Output the [X, Y] coordinate of the center of the cell containing the given text.  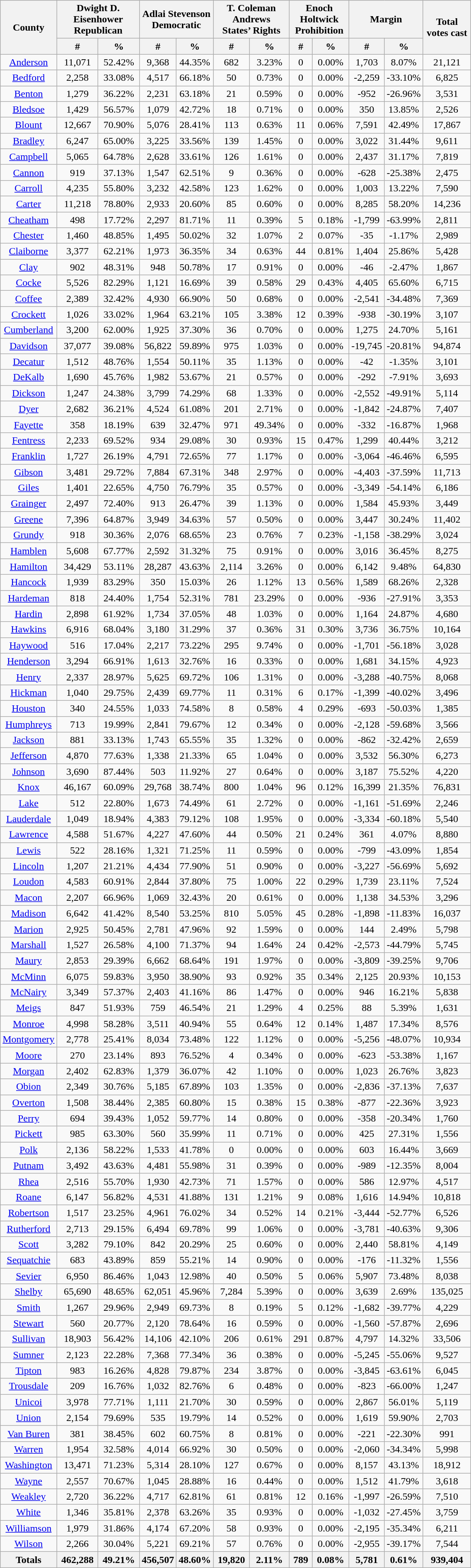
1,743 [158, 740]
-1,842 [367, 409]
7 [301, 535]
16.76% [119, 1386]
9,611 [447, 141]
Overton [29, 1102]
5,540 [447, 819]
30.76% [119, 1087]
-3,227 [367, 866]
131 [231, 1197]
2,337 [77, 677]
62.21% [119, 251]
0.21% [331, 1213]
83.29% [119, 582]
0.19% [269, 1307]
1.07% [269, 236]
69.72% [195, 677]
2,154 [77, 1418]
5.05% [269, 913]
1,487 [367, 1024]
10,818 [447, 1197]
22.28% [119, 1355]
5,608 [77, 551]
5,428 [447, 251]
-16.87% [403, 425]
1.10% [269, 1071]
3.38% [269, 314]
42.49% [403, 125]
348 [231, 472]
78.64% [195, 1323]
3,531 [447, 94]
25.41% [119, 1040]
36.45% [403, 551]
1,121 [158, 283]
48 [231, 614]
76.79% [195, 488]
3,232 [158, 188]
7,368 [158, 1355]
74.58% [195, 708]
-7.91% [403, 377]
-40.63% [403, 1229]
29.15% [119, 1229]
1,279 [77, 94]
77.63% [119, 756]
4,014 [158, 1449]
0.31% [269, 692]
5,185 [158, 1087]
41.78% [195, 1150]
6,595 [447, 456]
1,554 [158, 362]
3,496 [447, 692]
3,618 [447, 1481]
105 [231, 314]
55.70% [119, 1181]
Bledsoe [29, 109]
-25.38% [403, 172]
Sullivan [29, 1339]
82.29% [119, 283]
-332 [367, 425]
Cannon [29, 172]
34.15% [403, 661]
McNairy [29, 992]
144 [367, 929]
8,576 [447, 1024]
3,353 [447, 598]
0.68% [269, 299]
62.81% [195, 1497]
-50.03% [403, 708]
Warren [29, 1449]
8,034 [158, 1040]
1,681 [367, 661]
0.92% [269, 976]
Tipton [29, 1370]
18.19% [119, 425]
92 [231, 929]
Montgomery [29, 1040]
270 [77, 1055]
23.25% [119, 1213]
-35 [367, 236]
1,023 [367, 1071]
Fayette [29, 425]
1,049 [77, 819]
-60.18% [403, 819]
28.88% [195, 1481]
1,982 [158, 377]
88 [367, 1008]
29.96% [119, 1307]
93 [231, 976]
19.99% [119, 724]
-37.59% [403, 472]
6,273 [447, 756]
12,667 [77, 125]
0.70% [269, 330]
24.55% [119, 708]
4,870 [77, 756]
0.44% [269, 1481]
Dyer [29, 409]
0.67% [269, 1465]
1,754 [158, 598]
Hamilton [29, 567]
-1,399 [367, 692]
1,690 [77, 377]
3,639 [367, 1292]
-49.91% [403, 393]
1,321 [158, 850]
0.16% [331, 1497]
11.92% [195, 772]
498 [77, 220]
5,076 [158, 125]
1,925 [158, 330]
Houston [29, 708]
McMinn [29, 976]
7,544 [447, 1544]
3,187 [367, 772]
71 [231, 1181]
-22.36% [403, 1102]
43.13% [403, 1465]
1,275 [367, 330]
58.81% [403, 1245]
17 [231, 267]
-37.13% [403, 1087]
65,690 [77, 1292]
0.56% [331, 582]
30.24% [403, 519]
1,867 [447, 267]
9,306 [447, 1229]
859 [158, 1260]
1,495 [158, 236]
15.03% [195, 582]
-3,064 [367, 456]
Pickett [29, 1134]
4,531 [158, 1197]
68 [231, 393]
291 [301, 1339]
1,673 [158, 803]
126 [231, 157]
1.17% [269, 456]
71.23% [119, 1465]
Hickman [29, 692]
45.93% [403, 504]
1,734 [158, 614]
-51.69% [403, 803]
1,973 [158, 251]
-2,195 [367, 1528]
3,377 [77, 251]
13 [301, 582]
-22.30% [403, 1433]
76.52% [195, 1055]
9,706 [447, 960]
Madison [29, 913]
46,167 [77, 787]
7,884 [158, 472]
4,791 [158, 456]
2,258 [77, 78]
67.77% [119, 551]
DeKalb [29, 377]
8.07% [403, 62]
Weakley [29, 1497]
79.12% [195, 819]
20 [231, 897]
4.07% [403, 835]
586 [367, 1181]
108 [231, 819]
Fentress [29, 440]
64.78% [119, 157]
810 [231, 913]
38.90% [195, 976]
Maury [29, 960]
67.31% [195, 472]
3,799 [158, 393]
26.19% [119, 456]
7,819 [447, 157]
29.75% [119, 692]
Hancock [29, 582]
913 [158, 504]
1,508 [77, 1102]
1,167 [447, 1055]
1.57% [269, 1181]
7,591 [367, 125]
Dickson [29, 393]
25 [231, 1245]
71.25% [195, 850]
31.17% [403, 157]
1,964 [158, 314]
3,212 [447, 440]
Washington [29, 1465]
1.95% [269, 819]
512 [77, 803]
-1.17% [403, 236]
39.43% [119, 1118]
-44.79% [403, 945]
2,437 [367, 157]
27 [231, 772]
62.51% [195, 172]
Giles [29, 488]
87.44% [119, 772]
3,823 [447, 1071]
1,111 [158, 1402]
4,680 [447, 614]
Loudon [29, 882]
6,662 [158, 960]
1.29% [269, 1008]
1,547 [158, 172]
1.45% [269, 141]
1.61% [269, 157]
68.64% [195, 960]
358 [77, 425]
-1.35% [403, 362]
60.91% [119, 882]
1.31% [269, 677]
0.18% [331, 220]
64,830 [447, 567]
-5,256 [367, 1040]
Marion [29, 929]
0.48% [269, 1386]
24.70% [403, 330]
516 [77, 645]
26 [231, 582]
16,037 [447, 913]
51.67% [119, 835]
-43.09% [403, 850]
Margin [386, 19]
65.60% [403, 283]
1,854 [447, 850]
4,149 [447, 1245]
-1,898 [367, 913]
6,950 [77, 1276]
-2,552 [367, 393]
Cocke [29, 283]
Total votes cast [447, 27]
1.64% [269, 945]
3,107 [447, 314]
-40.02% [403, 692]
52.31% [195, 598]
4,828 [158, 1370]
Greene [29, 519]
48.60% [195, 1560]
1,385 [447, 708]
0.28% [331, 913]
3,566 [447, 724]
Marshall [29, 945]
6,494 [158, 1229]
10,164 [447, 630]
20.29% [195, 1245]
6,526 [447, 1213]
Enoch HoltwickProhibition [319, 19]
0.42% [331, 945]
639 [158, 425]
759 [158, 1008]
-2,259 [367, 78]
29.72% [119, 472]
7,524 [447, 882]
106 [231, 677]
6,147 [77, 1197]
Rutherford [29, 1229]
45 [301, 913]
0.23% [331, 535]
82.76% [195, 1386]
0.80% [269, 1118]
5,692 [447, 866]
17.34% [403, 1024]
2,853 [77, 960]
51.93% [119, 1008]
6,186 [447, 488]
86 [231, 992]
7,637 [447, 1087]
37 [231, 630]
81.71% [195, 220]
4,405 [367, 283]
4,235 [77, 188]
2.11% [269, 1560]
1,164 [367, 614]
234 [231, 1370]
24.87% [403, 614]
77 [231, 456]
41.42% [119, 913]
2,682 [77, 409]
2,231 [158, 94]
2,867 [367, 1402]
6,211 [447, 1528]
-936 [367, 598]
8,540 [158, 913]
3,282 [77, 1245]
1,003 [367, 188]
13,471 [77, 1465]
69.73% [195, 1307]
-55.06% [403, 1355]
62,051 [158, 1292]
6,825 [447, 78]
27.31% [403, 1134]
2,440 [367, 1245]
-1,701 [367, 645]
20.93% [403, 976]
Lincoln [29, 866]
-4,403 [367, 472]
63.21% [195, 314]
68.04% [119, 630]
946 [367, 992]
2,592 [158, 551]
2,720 [77, 1497]
13.85% [403, 109]
902 [77, 267]
59.89% [195, 346]
1,299 [367, 440]
16.44% [403, 1150]
19,820 [231, 1560]
-3,781 [367, 1229]
32 [231, 236]
381 [77, 1433]
-11.32% [403, 1260]
28.41% [195, 125]
5,114 [447, 393]
37.13% [119, 172]
Stewart [29, 1323]
86.46% [119, 1276]
69.52% [119, 440]
Sequatchie [29, 1260]
0.47% [331, 440]
53.25% [195, 913]
55.80% [119, 188]
Unicoi [29, 1402]
96 [301, 787]
50.11% [195, 362]
36.75% [403, 630]
11,071 [77, 62]
3,950 [158, 976]
-52.77% [403, 1213]
-33.10% [403, 78]
985 [77, 1134]
5,838 [447, 992]
Putnam [29, 1165]
47.96% [195, 929]
939,404 [447, 1560]
21.33% [195, 756]
-989 [367, 1165]
3,349 [77, 992]
2,402 [77, 1071]
Roane [29, 1197]
2,475 [447, 172]
16.69% [195, 283]
-54.14% [403, 488]
2,659 [447, 740]
-32.42% [403, 740]
123 [231, 188]
Lewis [29, 850]
70.67% [119, 1481]
Totals [29, 1560]
59.90% [403, 1418]
-26.59% [403, 1497]
Grundy [29, 535]
3.87% [269, 1370]
3,016 [367, 551]
Gibson [29, 472]
34,429 [77, 567]
33.02% [119, 314]
Blount [29, 125]
Shelby [29, 1292]
69.78% [195, 1229]
3,690 [77, 772]
56.01% [403, 1402]
-1,997 [367, 1497]
10,934 [447, 1040]
3,180 [158, 630]
0.43% [331, 283]
1.62% [269, 188]
-2.47% [403, 267]
73.22% [195, 645]
206 [231, 1339]
2.69% [403, 1292]
32.43% [195, 897]
12.98% [195, 1276]
2,713 [77, 1229]
22 [301, 882]
Monroe [29, 1024]
4,588 [77, 835]
2 [301, 236]
1,703 [367, 62]
Hardeman [29, 598]
3,200 [77, 330]
32.47% [195, 425]
16,399 [367, 787]
6,142 [367, 567]
2,781 [158, 929]
-628 [367, 172]
Coffee [29, 299]
11,713 [447, 472]
8,038 [447, 1276]
T. Coleman AndrewsStates’ Rights [251, 19]
Wayne [29, 1481]
60.75% [195, 1433]
4,524 [158, 409]
1,760 [447, 1118]
4,220 [447, 772]
1,460 [77, 236]
-39.17% [403, 1544]
29.08% [195, 440]
1,052 [158, 1118]
975 [231, 346]
14,236 [447, 204]
Bradley [29, 141]
36.07% [195, 1071]
3,101 [447, 362]
60.09% [119, 787]
Union [29, 1418]
7,510 [447, 1497]
0.07% [331, 236]
2.72% [269, 803]
2,389 [77, 299]
56.57% [119, 109]
-2,573 [367, 945]
64.87% [119, 519]
1,346 [77, 1513]
51 [231, 866]
47.60% [195, 835]
9.48% [403, 567]
79.87% [195, 1370]
-1,032 [367, 1513]
781 [231, 598]
3,949 [158, 519]
Moore [29, 1055]
Jackson [29, 740]
2,403 [158, 992]
1,613 [158, 661]
1,527 [77, 945]
-66.00% [403, 1386]
29.39% [119, 960]
1,338 [158, 756]
4,434 [158, 866]
3,759 [447, 1513]
37.05% [195, 614]
63.26% [195, 1513]
36.21% [119, 409]
2,266 [77, 1544]
26.76% [403, 1071]
-63.99% [403, 220]
-1,560 [367, 1323]
30.04% [119, 1544]
58.22% [119, 1150]
1.21% [269, 1197]
28.97% [119, 677]
Carroll [29, 188]
2,497 [77, 504]
-3,334 [367, 819]
46.54% [195, 1008]
Decatur [29, 362]
2,207 [77, 897]
23.14% [119, 1055]
881 [77, 740]
1,954 [77, 1449]
2,703 [447, 1418]
23.29% [269, 598]
32.76% [195, 661]
Rhea [29, 1181]
2,949 [158, 1307]
53.67% [195, 377]
-46.46% [403, 456]
33.56% [195, 141]
21.35% [403, 787]
72.65% [195, 456]
11,402 [447, 519]
55 [231, 1024]
7,369 [447, 299]
2,989 [447, 236]
3,978 [77, 1402]
2.71% [269, 409]
66.91% [119, 661]
2,439 [158, 692]
8,275 [447, 551]
Clay [29, 267]
-292 [367, 377]
1,631 [447, 1008]
-2,128 [367, 724]
3,669 [447, 1150]
Johnson [29, 772]
1,401 [77, 488]
-938 [367, 314]
-2,836 [367, 1087]
1,026 [77, 314]
602 [158, 1433]
59.83% [119, 976]
0.14% [331, 1024]
1,589 [367, 582]
4,174 [158, 1528]
-34.34% [403, 1449]
1,727 [77, 456]
-34.48% [403, 299]
7,407 [447, 409]
-2,060 [367, 1449]
3,923 [447, 1102]
7,284 [231, 1292]
28.16% [119, 850]
1,968 [447, 425]
1,138 [367, 897]
5,781 [367, 1560]
919 [77, 172]
44.35% [195, 62]
58 [231, 1528]
56.82% [119, 1197]
3,449 [447, 504]
800 [231, 787]
1.47% [269, 992]
295 [231, 645]
-20.34% [403, 1118]
17.72% [119, 220]
75.52% [403, 772]
1,267 [77, 1307]
20.60% [195, 204]
Grainger [29, 504]
42.73% [195, 1181]
31.44% [403, 141]
16.21% [403, 992]
33.13% [119, 740]
60.80% [195, 1102]
Smith [29, 1307]
Carter [29, 204]
26.47% [195, 504]
-38.29% [403, 535]
2,696 [447, 1323]
Sumner [29, 1355]
Obion [29, 1087]
535 [158, 1418]
79.10% [119, 1245]
41.88% [195, 1197]
56,822 [158, 346]
-3,809 [367, 960]
-11.83% [403, 913]
3,296 [447, 897]
Morgan [29, 1071]
32.58% [119, 1449]
29 [301, 283]
62.00% [119, 330]
3,492 [77, 1165]
21.70% [195, 1402]
22.65% [119, 488]
Sevier [29, 1276]
-27.91% [403, 598]
456,507 [158, 1560]
8,285 [367, 204]
683 [77, 1260]
67.20% [195, 1528]
0.87% [331, 1339]
24.38% [119, 393]
2,328 [447, 582]
113 [231, 125]
2,114 [231, 567]
33.61% [195, 157]
5,625 [158, 677]
61.92% [119, 614]
61.08% [195, 409]
19.79% [195, 1418]
1,533 [158, 1150]
789 [301, 1560]
2,136 [77, 1150]
49.34% [269, 425]
918 [77, 535]
21,121 [447, 62]
-19,745 [367, 346]
3,024 [447, 535]
8,004 [447, 1165]
0.33% [269, 661]
24.40% [119, 598]
66.92% [195, 1449]
Campbell [29, 157]
4,383 [158, 819]
66.90% [195, 299]
71.37% [195, 945]
County [29, 27]
934 [158, 440]
23 [231, 535]
1,739 [367, 882]
7,590 [447, 188]
74.29% [195, 393]
2,925 [77, 929]
42.10% [195, 1339]
16.26% [119, 1370]
-63.61% [403, 1370]
76.02% [195, 1213]
201 [231, 409]
50.45% [119, 929]
4,998 [77, 1024]
65.00% [119, 141]
-176 [367, 1260]
1,032 [158, 1386]
28.10% [195, 1465]
3.26% [269, 567]
Benton [29, 94]
2,628 [158, 157]
4,583 [77, 882]
5,998 [447, 1449]
43.89% [119, 1260]
-26.96% [403, 94]
58.20% [403, 204]
66.18% [195, 78]
56.42% [119, 1339]
1.00% [269, 882]
76,831 [447, 787]
42.58% [195, 188]
3,736 [367, 630]
-823 [367, 1386]
29,768 [158, 787]
-2,955 [367, 1544]
-3,845 [367, 1370]
38.44% [119, 1102]
Haywood [29, 645]
33.08% [119, 78]
7,396 [77, 519]
Hamblen [29, 551]
5,119 [447, 1402]
63.18% [195, 94]
1,979 [77, 1528]
3,225 [158, 141]
-2,541 [367, 299]
99 [231, 1229]
127 [231, 1465]
18,912 [447, 1465]
5,526 [77, 283]
Macon [29, 897]
5,161 [447, 330]
4,481 [158, 1165]
39.08% [119, 346]
9,368 [158, 62]
2,898 [77, 614]
2,125 [367, 976]
8,068 [447, 677]
-623 [367, 1055]
-799 [367, 850]
0.30% [331, 630]
26.58% [119, 945]
2,120 [158, 1323]
1,379 [158, 1071]
1,040 [77, 692]
3,028 [447, 645]
69.21% [195, 1544]
1,207 [77, 866]
6,045 [447, 1370]
503 [158, 772]
-1,161 [367, 803]
948 [158, 267]
1.33% [269, 393]
2,297 [158, 220]
42.72% [195, 109]
Claiborne [29, 251]
2,385 [158, 1102]
40.44% [403, 440]
3,294 [77, 661]
6,642 [77, 913]
Trousdale [29, 1386]
Robertson [29, 1213]
2,378 [158, 1513]
0.17% [331, 692]
48.76% [119, 362]
37,077 [77, 346]
35.99% [195, 1134]
33,506 [447, 1339]
65.55% [195, 740]
Davidson [29, 346]
Cheatham [29, 220]
2,844 [158, 882]
2,217 [158, 645]
Anderson [29, 62]
Franklin [29, 456]
209 [77, 1386]
13.22% [403, 188]
4,961 [158, 1213]
63.30% [119, 1134]
Cumberland [29, 330]
30.36% [119, 535]
3,022 [367, 141]
67.89% [195, 1087]
-30.19% [403, 314]
1.35% [269, 1087]
37.80% [195, 882]
4,797 [367, 1339]
983 [77, 1370]
35.81% [119, 1513]
45.76% [119, 377]
-56.69% [403, 866]
37.30% [195, 330]
2,233 [77, 440]
56.30% [403, 756]
Bedford [29, 78]
Hawkins [29, 630]
23.11% [403, 882]
2,811 [447, 220]
3,511 [158, 1024]
68.65% [195, 535]
6,715 [447, 283]
White [29, 1513]
847 [77, 1008]
Williamson [29, 1528]
12.97% [403, 1181]
Lawrence [29, 835]
2,841 [158, 724]
-27.45% [403, 1513]
4,930 [158, 299]
70.90% [119, 125]
1,404 [367, 251]
-862 [367, 740]
17,867 [447, 125]
713 [77, 724]
2,246 [447, 803]
41.16% [195, 992]
6,247 [77, 141]
41.79% [403, 1481]
18.94% [119, 819]
52.42% [119, 62]
48.85% [119, 236]
2,076 [158, 535]
3,532 [367, 756]
1.97% [269, 960]
94 [231, 945]
18,903 [77, 1339]
2.49% [403, 929]
1,619 [367, 1418]
58.28% [119, 1024]
77.71% [119, 1402]
62.83% [119, 1071]
5,221 [158, 1544]
Meigs [29, 1008]
1.59% [269, 929]
425 [367, 1134]
-46 [367, 267]
971 [231, 425]
-20.81% [403, 346]
4,227 [158, 835]
4,717 [158, 1497]
Jefferson [29, 756]
8,157 [367, 1465]
139 [231, 141]
-12.35% [403, 1165]
14.32% [403, 1339]
694 [77, 1118]
10,153 [447, 976]
0.24% [331, 835]
Dwight D. EisenhowerRepublican [98, 19]
Henderson [29, 661]
48.65% [119, 1292]
5,745 [447, 945]
-42 [367, 362]
3,693 [447, 377]
Wilson [29, 1544]
-57.87% [403, 1323]
-59.68% [403, 724]
522 [77, 850]
-53.38% [403, 1055]
18 [231, 109]
Knox [29, 787]
-24.87% [403, 409]
24 [301, 945]
36.35% [195, 251]
1,930 [158, 1181]
3,447 [367, 519]
55.98% [195, 1165]
1.06% [269, 1229]
603 [367, 1150]
79.69% [119, 1418]
38.74% [195, 787]
818 [77, 598]
34.63% [195, 519]
462,288 [77, 1560]
-3,288 [367, 677]
31.86% [119, 1528]
9,527 [447, 1355]
1,584 [367, 504]
40.94% [195, 1024]
Perry [29, 1118]
1.32% [269, 740]
2,526 [447, 109]
40 [231, 1276]
5,314 [158, 1465]
682 [231, 62]
78.80% [119, 204]
31.29% [195, 630]
3.23% [269, 62]
79.67% [195, 724]
-221 [367, 1433]
4,923 [447, 661]
14,106 [158, 1339]
25.86% [403, 251]
1,069 [158, 897]
Polk [29, 1150]
57.37% [119, 992]
0.25% [331, 1008]
-952 [367, 94]
-40.75% [403, 677]
Crockett [29, 314]
-39.25% [403, 960]
1,043 [158, 1276]
5,907 [367, 1276]
842 [158, 1245]
50.78% [195, 267]
4,100 [158, 945]
34.53% [403, 897]
94,874 [447, 346]
1,939 [77, 582]
2,557 [77, 1481]
Humphreys [29, 724]
17.04% [119, 645]
32.42% [119, 299]
38.45% [119, 1433]
50.02% [195, 236]
103 [231, 1087]
1,045 [158, 1481]
361 [367, 835]
31.32% [195, 551]
6,916 [77, 630]
-5,245 [367, 1355]
2.97% [269, 472]
14.94% [403, 1197]
45.96% [195, 1292]
59.77% [195, 1118]
49.21% [119, 1560]
4,229 [447, 1307]
1,616 [367, 1197]
5,798 [447, 929]
55.21% [195, 1260]
-358 [367, 1118]
1,079 [158, 109]
893 [158, 1055]
135,025 [447, 1292]
1,429 [77, 109]
Hardin [29, 614]
20.77% [119, 1323]
69.77% [195, 692]
2,516 [77, 1181]
5,065 [77, 157]
66.96% [119, 897]
-1,682 [367, 1307]
22.80% [119, 803]
-3,444 [367, 1213]
-35.34% [403, 1528]
Henry [29, 677]
65 [231, 756]
2,933 [158, 204]
122 [231, 1040]
53.11% [119, 567]
3,481 [77, 472]
-693 [367, 708]
-1,158 [367, 535]
Van Buren [29, 1433]
9.74% [269, 645]
191 [231, 960]
2,778 [77, 1040]
Chester [29, 236]
42 [231, 1071]
28,287 [158, 567]
6,075 [77, 976]
0.73% [269, 78]
Scott [29, 1245]
Lauderdale [29, 819]
1,517 [77, 1213]
340 [77, 708]
48.31% [119, 267]
Adlai StevensonDemocratic [176, 19]
77.34% [195, 1355]
74.49% [195, 803]
-3,349 [367, 488]
-877 [367, 1102]
991 [447, 1433]
85 [231, 204]
-56.18% [403, 645]
4,750 [158, 488]
-1,799 [367, 220]
77.90% [195, 866]
21.21% [119, 866]
8,880 [447, 835]
Lake [29, 803]
72.40% [119, 504]
2,123 [77, 1355]
-48.07% [403, 1040]
68.26% [403, 582]
11,218 [77, 204]
-39.77% [403, 1307]
2,349 [77, 1087]
1,033 [158, 708]
